Provide the (X, Y) coordinate of the cell's center where the given text is located.  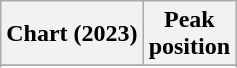
Peakposition (189, 34)
Chart (2023) (72, 34)
